Return [x, y] of the center of cell containing provided text 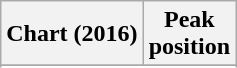
Peakposition [189, 34]
Chart (2016) [72, 34]
